From the cell containing the given text, extract its center point as (X, Y) coordinate. 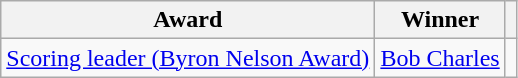
Scoring leader (Byron Nelson Award) (188, 58)
Award (188, 20)
Bob Charles (440, 58)
Winner (440, 20)
